Locate the cell with the specified text and output its (x, y) center coordinate. 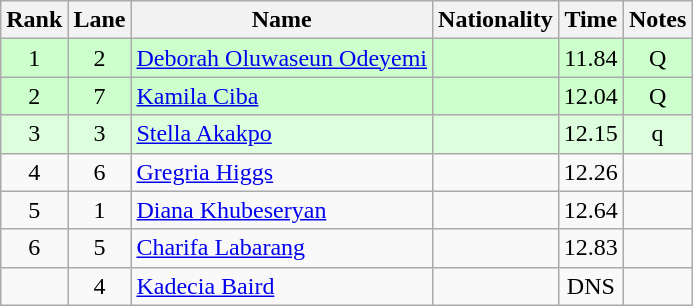
Stella Akakpo (282, 134)
Time (590, 20)
12.04 (590, 96)
Notes (657, 20)
12.83 (590, 248)
Gregria Higgs (282, 172)
Kamila Ciba (282, 96)
Kadecia Baird (282, 286)
12.26 (590, 172)
12.64 (590, 210)
Lane (100, 20)
Diana Khubeseryan (282, 210)
12.15 (590, 134)
7 (100, 96)
Name (282, 20)
Rank (34, 20)
Deborah Oluwaseun Odeyemi (282, 58)
DNS (590, 286)
Nationality (496, 20)
q (657, 134)
Charifa Labarang (282, 248)
11.84 (590, 58)
